Capture the cell that displays the provided text and extract its (X, Y) central coordinate. 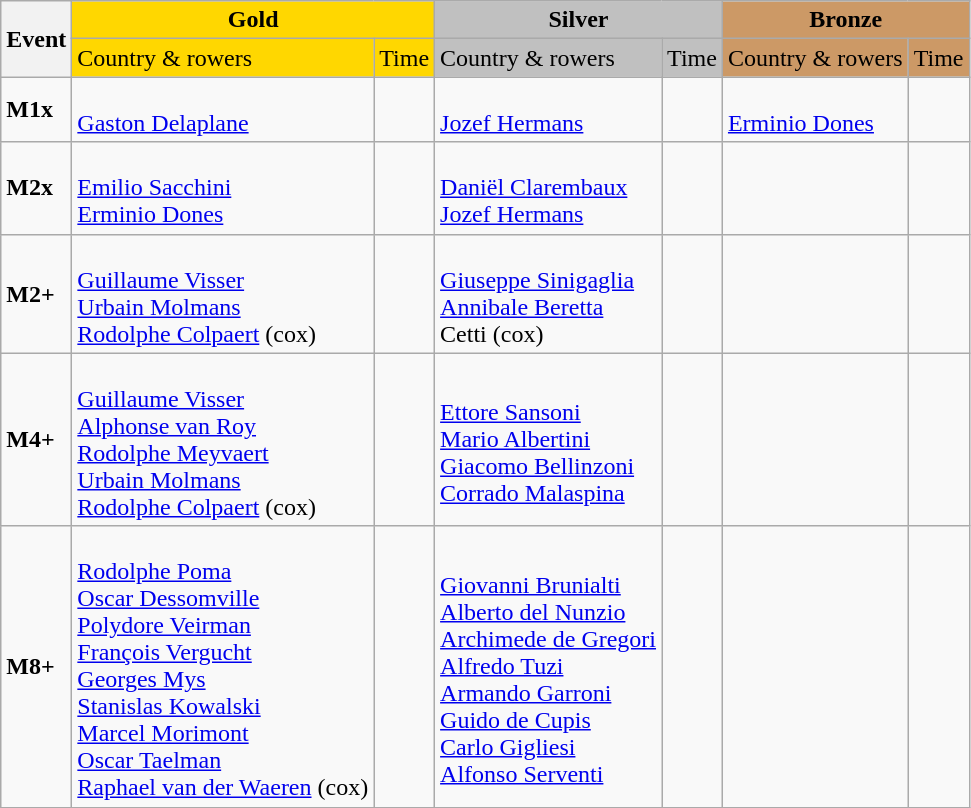
Jozef Hermans (548, 110)
Daniël Clarembaux Jozef Hermans (548, 188)
Gold (254, 20)
M4+ (36, 440)
Gaston Delaplane (223, 110)
Silver (579, 20)
M1x (36, 110)
Erminio Dones (815, 110)
Bronze (846, 20)
M8+ (36, 666)
Event (36, 39)
Guillaume Visser Alphonse van Roy Rodolphe Meyvaert Urbain Molmans Rodolphe Colpaert (cox) (223, 440)
Ettore Sansoni Mario Albertini Giacomo Bellinzoni Corrado Malaspina (548, 440)
Giovanni Brunialti Alberto del Nunzio Archimede de Gregori Alfredo Tuzi Armando Garroni Guido de Cupis Carlo Gigliesi Alfonso Serventi (548, 666)
Giuseppe Sinigaglia Annibale Beretta Cetti (cox) (548, 294)
M2x (36, 188)
Emilio Sacchini Erminio Dones (223, 188)
Guillaume Visser Urbain Molmans Rodolphe Colpaert (cox) (223, 294)
M2+ (36, 294)
